From the cell containing the given text, extract its center point as (X, Y) coordinate. 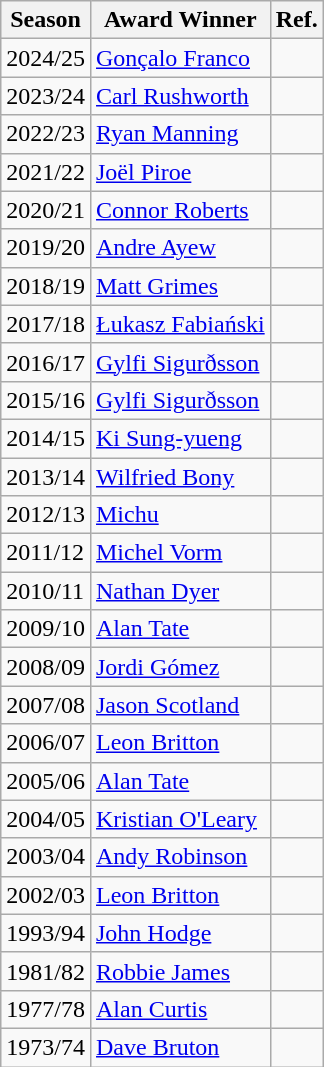
Łukasz Fabiański (180, 324)
2023/24 (46, 96)
Jason Scotland (180, 705)
2010/11 (46, 591)
Robbie James (180, 971)
2022/23 (46, 134)
1977/78 (46, 1009)
2012/13 (46, 515)
2021/22 (46, 172)
1993/94 (46, 933)
Carl Rushworth (180, 96)
2003/04 (46, 857)
2009/10 (46, 629)
2008/09 (46, 667)
Season (46, 20)
1973/74 (46, 1047)
2018/19 (46, 286)
2017/18 (46, 324)
John Hodge (180, 933)
2005/06 (46, 781)
2002/03 (46, 895)
2024/25 (46, 58)
2020/21 (46, 210)
Jordi Gómez (180, 667)
Alan Curtis (180, 1009)
Michel Vorm (180, 553)
Nathan Dyer (180, 591)
2014/15 (46, 438)
2016/17 (46, 362)
Matt Grimes (180, 286)
Award Winner (180, 20)
Ryan Manning (180, 134)
Wilfried Bony (180, 477)
Gonçalo Franco (180, 58)
Joël Piroe (180, 172)
2007/08 (46, 705)
Kristian O'Leary (180, 819)
2019/20 (46, 248)
2011/12 (46, 553)
Ref. (296, 20)
Andre Ayew (180, 248)
Connor Roberts (180, 210)
2006/07 (46, 743)
Andy Robinson (180, 857)
2013/14 (46, 477)
2004/05 (46, 819)
Michu (180, 515)
2015/16 (46, 400)
Ki Sung-yueng (180, 438)
1981/82 (46, 971)
Dave Bruton (180, 1047)
